Return the (x, y) coordinate for the center point of the cell that contains the specified text.  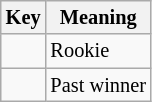
Meaning (98, 17)
Rookie (98, 51)
Key (24, 17)
Past winner (98, 85)
